Return [X, Y] of the center of cell containing provided text 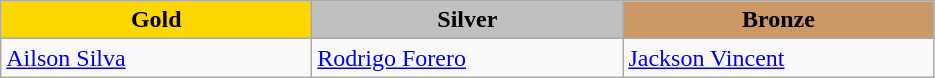
Bronze [778, 20]
Rodrigo Forero [468, 58]
Gold [156, 20]
Jackson Vincent [778, 58]
Silver [468, 20]
Ailson Silva [156, 58]
